Output the [X, Y] coordinate of the center of the cell containing the given text.  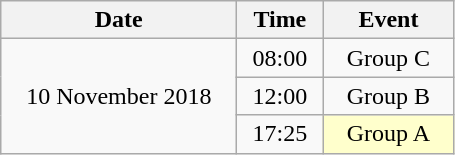
08:00 [280, 58]
Group A [388, 134]
Group B [388, 96]
17:25 [280, 134]
Event [388, 20]
12:00 [280, 96]
Date [119, 20]
Time [280, 20]
10 November 2018 [119, 96]
Group C [388, 58]
